Locate the cell with the specified text and output its [X, Y] center coordinate. 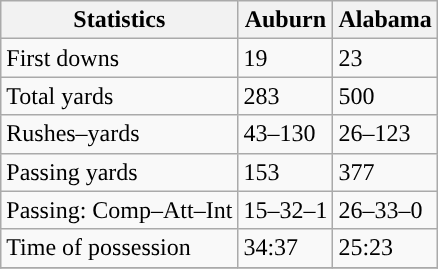
Statistics [120, 20]
Auburn [286, 20]
Time of possession [120, 248]
377 [385, 172]
Rushes–yards [120, 134]
Passing yards [120, 172]
23 [385, 58]
500 [385, 96]
26–123 [385, 134]
19 [286, 58]
Passing: Comp–Att–Int [120, 210]
283 [286, 96]
Alabama [385, 20]
26–33–0 [385, 210]
43–130 [286, 134]
Total yards [120, 96]
153 [286, 172]
15–32–1 [286, 210]
34:37 [286, 248]
First downs [120, 58]
25:23 [385, 248]
